Search for the cell housing the specified text and yield its (X, Y) center coordinate. 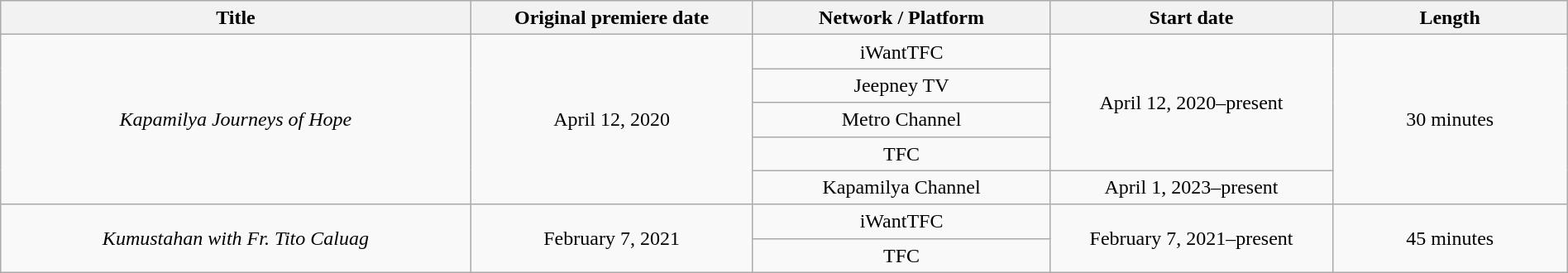
April 12, 2020–present (1191, 103)
April 12, 2020 (612, 119)
Kapamilya Channel (901, 187)
Length (1450, 18)
Start date (1191, 18)
30 minutes (1450, 119)
Jeepney TV (901, 86)
Network / Platform (901, 18)
April 1, 2023–present (1191, 187)
Metro Channel (901, 119)
Title (236, 18)
Kumustahan with Fr. Tito Caluag (236, 238)
45 minutes (1450, 238)
February 7, 2021 (612, 238)
February 7, 2021–present (1191, 238)
Kapamilya Journeys of Hope (236, 119)
Original premiere date (612, 18)
